From the cell containing the given text, extract its center point as (X, Y) coordinate. 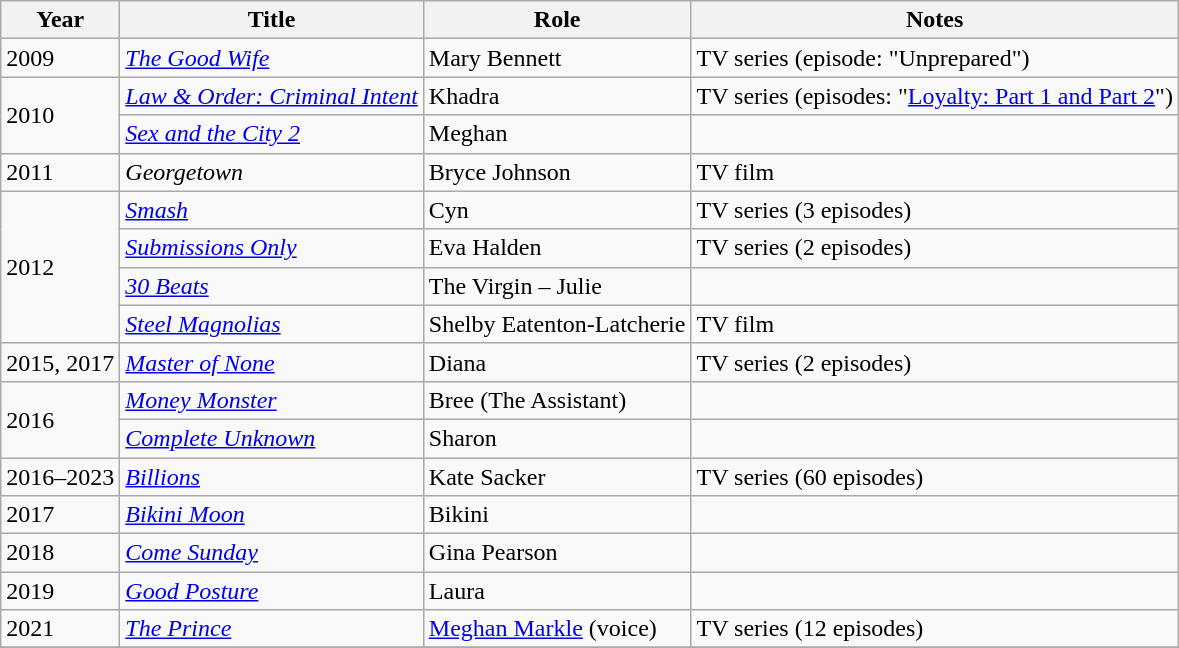
Diana (557, 362)
2009 (60, 58)
Meghan (557, 134)
Money Monster (272, 400)
The Virgin – Julie (557, 286)
Good Posture (272, 591)
The Good Wife (272, 58)
Bikini (557, 515)
2010 (60, 115)
Sharon (557, 438)
Georgetown (272, 172)
30 Beats (272, 286)
Shelby Eatenton-Latcherie (557, 324)
Complete Unknown (272, 438)
Bryce Johnson (557, 172)
2012 (60, 267)
The Prince (272, 629)
Law & Order: Criminal Intent (272, 96)
2011 (60, 172)
Master of None (272, 362)
Steel Magnolias (272, 324)
Cyn (557, 210)
Gina Pearson (557, 553)
Sex and the City 2 (272, 134)
TV series (episode: "Unprepared") (934, 58)
Laura (557, 591)
Notes (934, 20)
2018 (60, 553)
Come Sunday (272, 553)
2017 (60, 515)
Bikini Moon (272, 515)
Title (272, 20)
2015, 2017 (60, 362)
TV series (3 episodes) (934, 210)
Mary Bennett (557, 58)
2016–2023 (60, 477)
Submissions Only (272, 248)
Smash (272, 210)
Khadra (557, 96)
Bree (The Assistant) (557, 400)
Billions (272, 477)
Eva Halden (557, 248)
2021 (60, 629)
TV series (episodes: "Loyalty: Part 1 and Part 2") (934, 96)
TV series (60 episodes) (934, 477)
Meghan Markle (voice) (557, 629)
TV series (12 episodes) (934, 629)
2016 (60, 419)
Year (60, 20)
Role (557, 20)
Kate Sacker (557, 477)
2019 (60, 591)
